Identify which cell holds the provided text, then report its [X, Y] central coordinate. 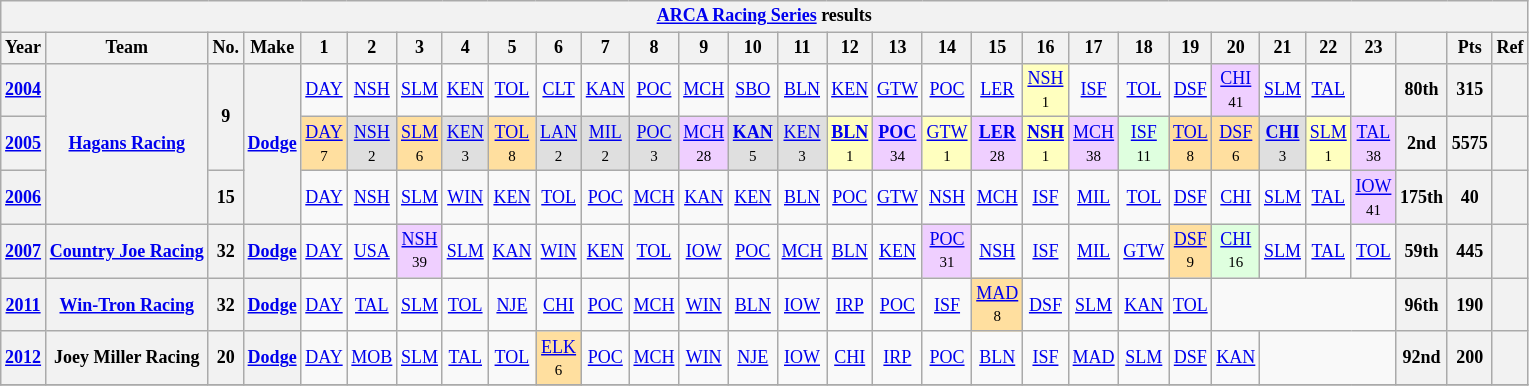
445 [1470, 251]
3 [420, 48]
NSH39 [420, 251]
LER [998, 90]
SLM6 [420, 144]
MOB [372, 358]
ELK6 [559, 358]
16 [1046, 48]
315 [1470, 90]
No. [226, 48]
8 [654, 48]
4 [465, 48]
Win-Tron Racing [126, 305]
SBO [752, 90]
13 [898, 48]
Pts [1470, 48]
MCH28 [704, 144]
Hagans Racing [126, 144]
18 [1144, 48]
2006 [24, 197]
ARCA Racing Series results [764, 16]
6 [559, 48]
DAY7 [324, 144]
ISF11 [1144, 144]
Year [24, 48]
80th [1422, 90]
SLM1 [1328, 144]
MIL2 [605, 144]
92nd [1422, 358]
2011 [24, 305]
10 [752, 48]
5 [512, 48]
2005 [24, 144]
190 [1470, 305]
1 [324, 48]
Team [126, 48]
2012 [24, 358]
BLN1 [850, 144]
23 [1374, 48]
CLT [559, 90]
96th [1422, 305]
CHI16 [1236, 251]
NSH2 [372, 144]
GTW1 [947, 144]
LAN2 [559, 144]
MAD [1094, 358]
5575 [1470, 144]
22 [1328, 48]
14 [947, 48]
MAD8 [998, 305]
7 [605, 48]
LER28 [998, 144]
TAL38 [1374, 144]
Ref [1510, 48]
2007 [24, 251]
Make [272, 48]
Country Joe Racing [126, 251]
USA [372, 251]
19 [1190, 48]
CHI3 [1283, 144]
17 [1094, 48]
40 [1470, 197]
2004 [24, 90]
IOW41 [1374, 197]
MCH38 [1094, 144]
POC34 [898, 144]
2 [372, 48]
2nd [1422, 144]
175th [1422, 197]
Joey Miller Racing [126, 358]
200 [1470, 358]
DSF6 [1236, 144]
11 [802, 48]
POC31 [947, 251]
59th [1422, 251]
12 [850, 48]
KAN5 [752, 144]
21 [1283, 48]
DSF9 [1190, 251]
CHI41 [1236, 90]
POC3 [654, 144]
